Capture the cell that displays the provided text and extract its (X, Y) central coordinate. 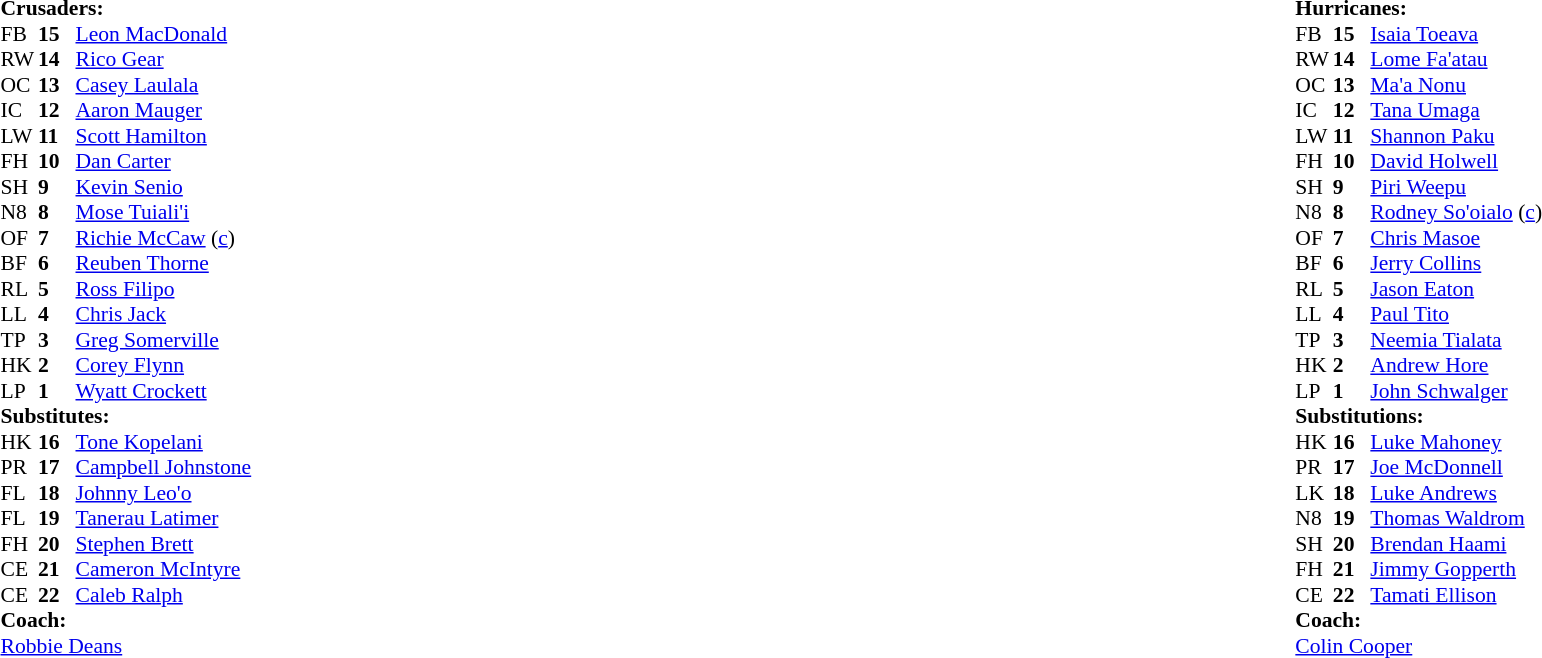
Paul Tito (1456, 315)
Mose Tuiali'i (164, 213)
Tana Umaga (1456, 111)
Campbell Johnstone (164, 467)
Cameron McIntyre (164, 569)
Piri Weepu (1456, 187)
Dan Carter (164, 161)
Corey Flynn (164, 365)
Scott Hamilton (164, 136)
Johnny Leo'o (164, 493)
Rodney So'oialo (c) (1456, 213)
Andrew Hore (1456, 365)
Brendan Haami (1456, 544)
Casey Laulala (164, 85)
Chris Masoe (1456, 238)
Ma'a Nonu (1456, 85)
Tanerau Latimer (164, 519)
Caleb Ralph (164, 595)
Thomas Waldrom (1456, 519)
Ross Filipo (164, 289)
Jerry Collins (1456, 263)
Greg Somerville (164, 340)
Chris Jack (164, 315)
Leon MacDonald (164, 34)
Joe McDonnell (1456, 467)
David Holwell (1456, 161)
Substitutes: (126, 417)
Tamati Ellison (1456, 595)
Reuben Thorne (164, 263)
Luke Mahoney (1456, 442)
Jimmy Gopperth (1456, 569)
Kevin Senio (164, 187)
Wyatt Crockett (164, 391)
Lome Fa'atau (1456, 59)
Substitutions: (1418, 417)
Stephen Brett (164, 544)
John Schwalger (1456, 391)
Aaron Mauger (164, 111)
Tone Kopelani (164, 442)
Luke Andrews (1456, 493)
Rico Gear (164, 59)
Jason Eaton (1456, 289)
LK (1314, 493)
Richie McCaw (c) (164, 238)
Neemia Tialata (1456, 340)
Shannon Paku (1456, 136)
Isaia Toeava (1456, 34)
